Search for the cell housing the specified text and yield its [X, Y] center coordinate. 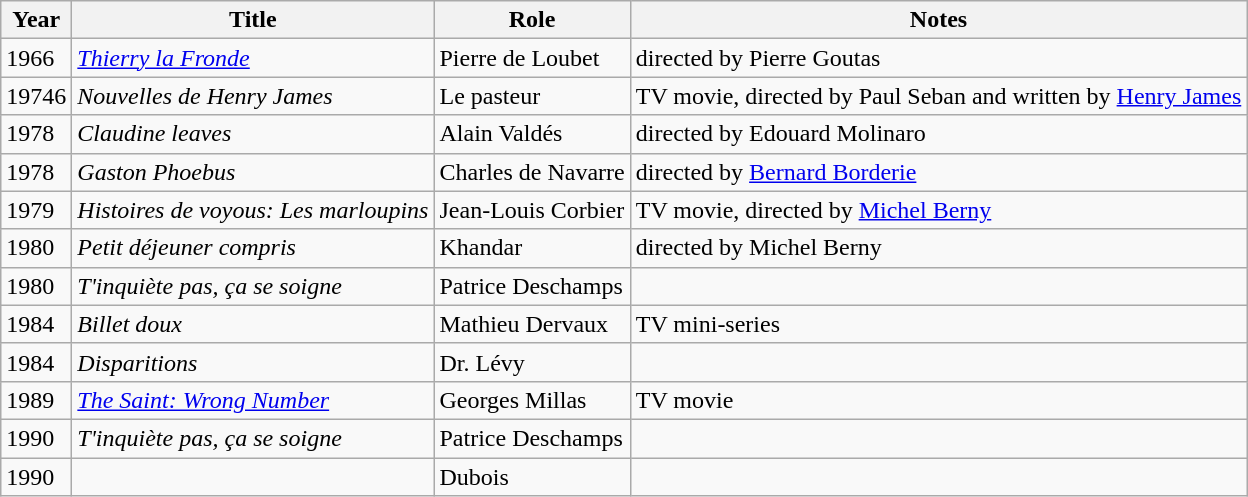
Dr. Lévy [532, 362]
Pierre de Loubet [532, 58]
directed by Michel Berny [938, 248]
Petit déjeuner compris [253, 248]
Title [253, 20]
The Saint: Wrong Number [253, 400]
Dubois [532, 477]
TV movie, directed by Michel Berny [938, 210]
Role [532, 20]
TV movie [938, 400]
directed by Edouard Molinaro [938, 134]
19746 [36, 96]
Notes [938, 20]
Alain Valdés [532, 134]
Le pasteur [532, 96]
directed by Bernard Borderie [938, 172]
TV mini-series [938, 324]
Mathieu Dervaux [532, 324]
TV movie, directed by Paul Seban and written by Henry James [938, 96]
directed by Pierre Goutas [938, 58]
Billet doux [253, 324]
Nouvelles de Henry James [253, 96]
Histoires de voyous: Les marloupins [253, 210]
1989 [36, 400]
Disparitions [253, 362]
Thierry la Fronde [253, 58]
Claudine leaves [253, 134]
Gaston Phoebus [253, 172]
Jean-Louis Corbier [532, 210]
Georges Millas [532, 400]
1979 [36, 210]
Year [36, 20]
Charles de Navarre [532, 172]
1966 [36, 58]
Khandar [532, 248]
